From the cell containing the given text, extract its center point as (x, y) coordinate. 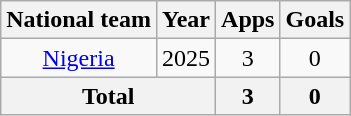
2025 (186, 58)
Goals (315, 20)
Year (186, 20)
National team (79, 20)
Nigeria (79, 58)
Apps (248, 20)
Total (108, 96)
